Detect which cell encompasses the target text, then output its [x, y] center coordinate. 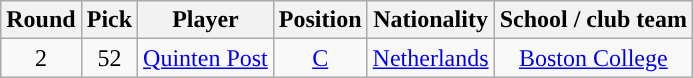
Quinten Post [206, 58]
Player [206, 20]
C [320, 58]
52 [109, 58]
Round [41, 20]
Position [320, 20]
Boston College [593, 58]
Nationality [430, 20]
School / club team [593, 20]
2 [41, 58]
Pick [109, 20]
Netherlands [430, 58]
